Extract the [x, y] coordinate from the center of the cell holding the provided text.  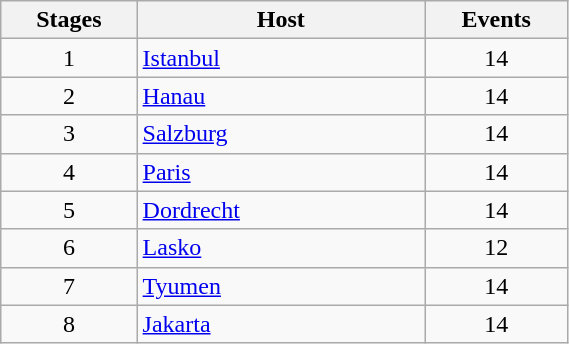
7 [69, 286]
4 [69, 172]
2 [69, 96]
Hanau [280, 96]
Tyumen [280, 286]
Istanbul [280, 58]
3 [69, 134]
Lasko [280, 248]
Jakarta [280, 324]
Events [496, 20]
Host [280, 20]
5 [69, 210]
Dordrecht [280, 210]
8 [69, 324]
12 [496, 248]
6 [69, 248]
Stages [69, 20]
Salzburg [280, 134]
1 [69, 58]
Paris [280, 172]
